Locate the cell with the specified text and output its (X, Y) center coordinate. 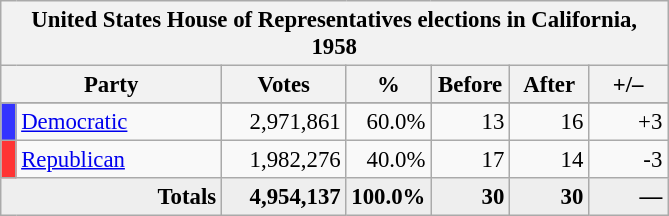
Totals (112, 197)
17 (470, 160)
2,971,861 (284, 122)
+3 (628, 122)
16 (550, 122)
14 (550, 160)
Before (470, 85)
13 (470, 122)
— (628, 197)
Votes (284, 85)
-3 (628, 160)
+/– (628, 85)
Democratic (119, 122)
United States House of Representatives elections in California, 1958 (334, 34)
After (550, 85)
40.0% (388, 160)
100.0% (388, 197)
60.0% (388, 122)
Republican (119, 160)
Party (112, 85)
% (388, 85)
1,982,276 (284, 160)
4,954,137 (284, 197)
